Find where the given text appears and provide that cell's center as (X, Y) coordinate. 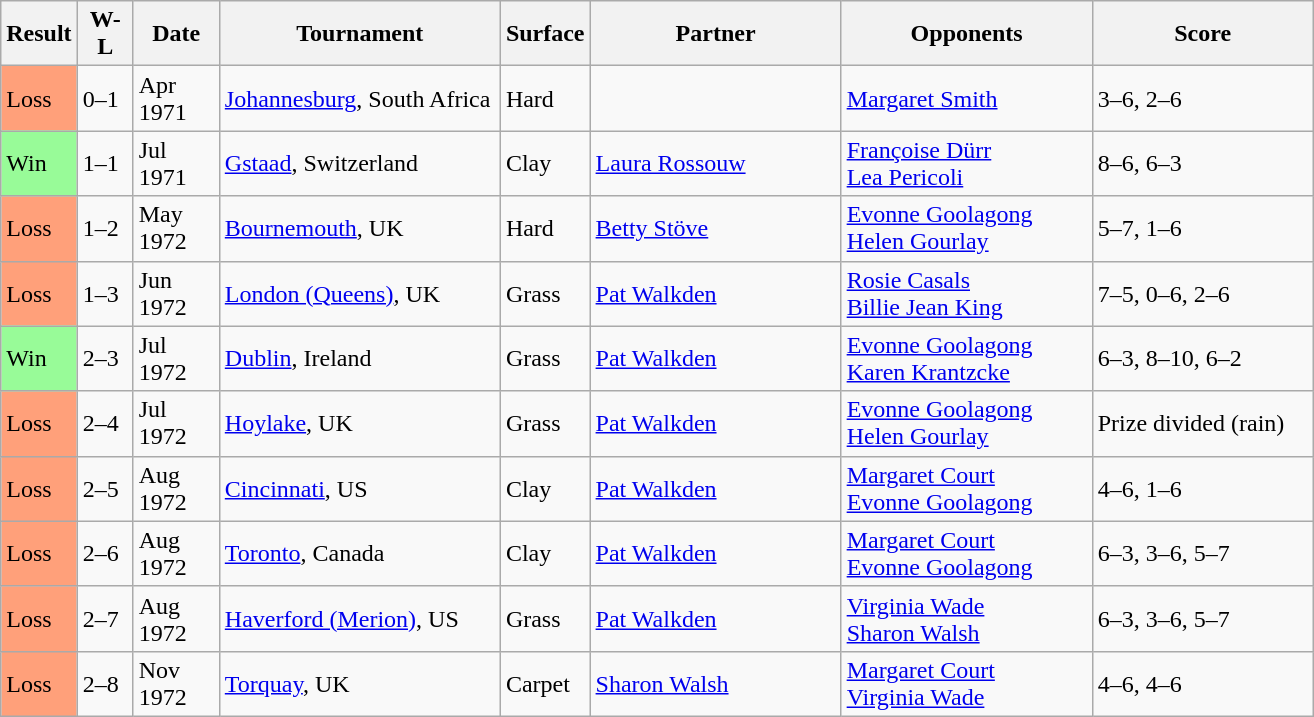
Result (39, 34)
1–2 (105, 228)
1–1 (105, 164)
2–6 (105, 554)
Françoise Dürr Lea Pericoli (966, 164)
Laura Rossouw (716, 164)
4–6, 1–6 (1202, 488)
Score (1202, 34)
4–6, 4–6 (1202, 684)
May 1972 (176, 228)
Opponents (966, 34)
Gstaad, Switzerland (360, 164)
7–5, 0–6, 2–6 (1202, 294)
Haverford (Merion), US (360, 618)
8–6, 6–3 (1202, 164)
Cincinnati, US (360, 488)
5–7, 1–6 (1202, 228)
Jun 1972 (176, 294)
Prize divided (rain) (1202, 424)
Rosie Casals Billie Jean King (966, 294)
Virginia Wade Sharon Walsh (966, 618)
London (Queens), UK (360, 294)
2–7 (105, 618)
Hoylake, UK (360, 424)
6–3, 8–10, 6–2 (1202, 358)
2–8 (105, 684)
Date (176, 34)
Evonne Goolagong Karen Krantzcke (966, 358)
Dublin, Ireland (360, 358)
Surface (545, 34)
Betty Stöve (716, 228)
Jul 1971 (176, 164)
Nov 1972 (176, 684)
Tournament (360, 34)
Sharon Walsh (716, 684)
3–6, 2–6 (1202, 98)
2–5 (105, 488)
Bournemouth, UK (360, 228)
Torquay, UK (360, 684)
Apr 1971 (176, 98)
0–1 (105, 98)
2–4 (105, 424)
Toronto, Canada (360, 554)
Johannesburg, South Africa (360, 98)
Carpet (545, 684)
2–3 (105, 358)
1–3 (105, 294)
Margaret Court Virginia Wade (966, 684)
W-L (105, 34)
Margaret Smith (966, 98)
Partner (716, 34)
